Extract the [X, Y] coordinate from the center of the cell holding the provided text.  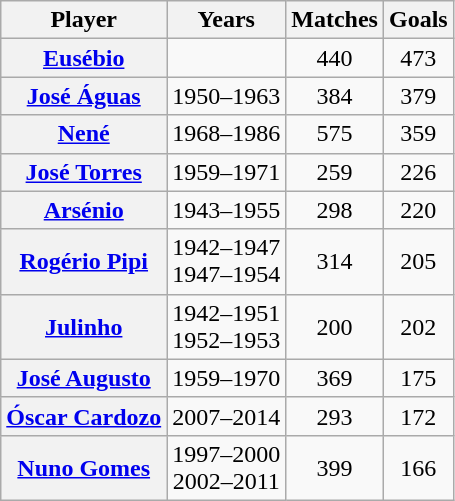
175 [418, 378]
205 [418, 262]
473 [418, 58]
Nuno Gomes [84, 468]
Matches [335, 20]
293 [335, 416]
Rogério Pipi [84, 262]
José Augusto [84, 378]
1968–1986 [226, 134]
Player [84, 20]
369 [335, 378]
Julinho [84, 326]
1950–1963 [226, 96]
440 [335, 58]
Goals [418, 20]
166 [418, 468]
1942–19471947–1954 [226, 262]
2007–2014 [226, 416]
384 [335, 96]
298 [335, 210]
Arsénio [84, 210]
399 [335, 468]
259 [335, 172]
226 [418, 172]
1943–1955 [226, 210]
1959–1971 [226, 172]
200 [335, 326]
Nené [84, 134]
Years [226, 20]
220 [418, 210]
1942–19511952–1953 [226, 326]
José Torres [84, 172]
1997–20002002–2011 [226, 468]
Óscar Cardozo [84, 416]
575 [335, 134]
1959–1970 [226, 378]
172 [418, 416]
Eusébio [84, 58]
José Águas [84, 96]
379 [418, 96]
314 [335, 262]
359 [418, 134]
202 [418, 326]
